Output the (x, y) coordinate of the center of the cell containing the given text.  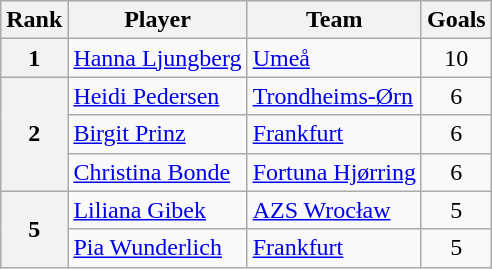
10 (456, 58)
Liliana Gibek (158, 210)
Heidi Pedersen (158, 96)
Umeå (334, 58)
Fortuna Hjørring (334, 172)
Trondheims-Ørn (334, 96)
AZS Wrocław (334, 210)
Christina Bonde (158, 172)
Hanna Ljungberg (158, 58)
Goals (456, 20)
Player (158, 20)
Rank (34, 20)
2 (34, 134)
Birgit Prinz (158, 134)
Pia Wunderlich (158, 248)
1 (34, 58)
Team (334, 20)
